Extract the (X, Y) coordinate from the center of the cell holding the provided text.  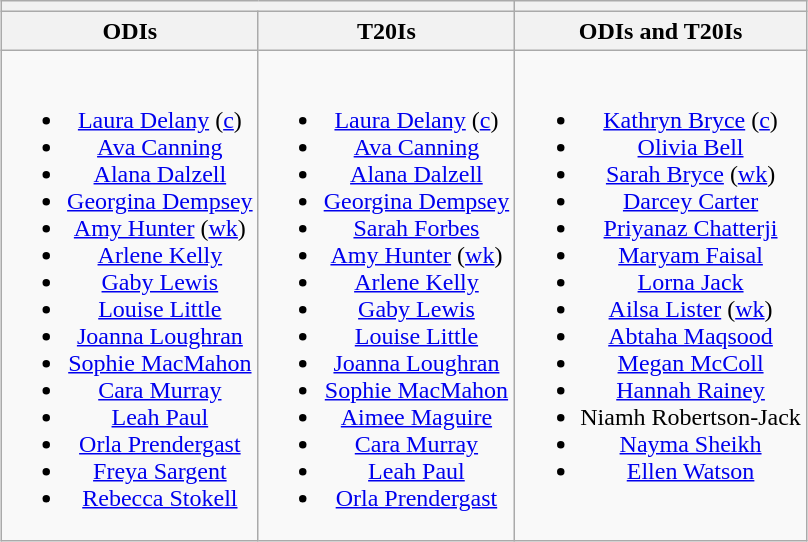
ODIs and T20Is (661, 31)
ODIs (130, 31)
T20Is (386, 31)
